Scan for the cell matching the given text and deliver its (X, Y) coordinate at center. 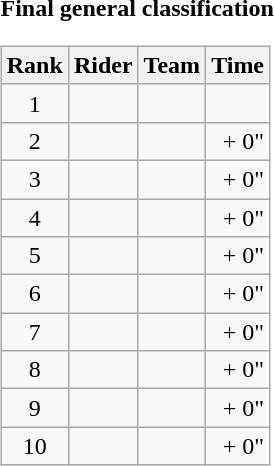
9 (34, 408)
3 (34, 179)
Team (172, 65)
8 (34, 370)
2 (34, 141)
4 (34, 217)
Time (238, 65)
Rank (34, 65)
7 (34, 332)
10 (34, 446)
5 (34, 256)
6 (34, 294)
Rider (103, 65)
1 (34, 103)
